Provide the (X, Y) coordinate of the cell's center where the given text is located.  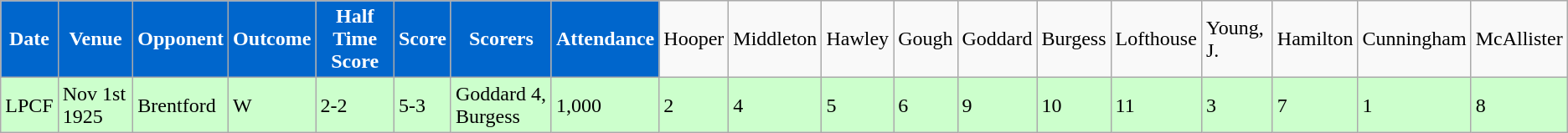
Gough (926, 39)
Hawley (858, 39)
11 (1156, 105)
Outcome (272, 39)
7 (1315, 105)
Scorers (501, 39)
8 (1519, 105)
Date (29, 39)
3 (1236, 105)
Brentford (181, 105)
10 (1074, 105)
5 (858, 105)
4 (776, 105)
Score (422, 39)
Young, J. (1236, 39)
Burgess (1074, 39)
5-3 (422, 105)
6 (926, 105)
Attendance (605, 39)
Lofthouse (1156, 39)
Opponent (181, 39)
LPCF (29, 105)
Half Time Score (355, 39)
2 (694, 105)
Nov 1st 1925 (95, 105)
Hamilton (1315, 39)
9 (997, 105)
1 (1414, 105)
McAllister (1519, 39)
Cunningham (1414, 39)
1,000 (605, 105)
Goddard (997, 39)
Middleton (776, 39)
Venue (95, 39)
Goddard 4, Burgess (501, 105)
2-2 (355, 105)
Hooper (694, 39)
W (272, 105)
